Scan for the cell matching the given text and deliver its [X, Y] coordinate at center. 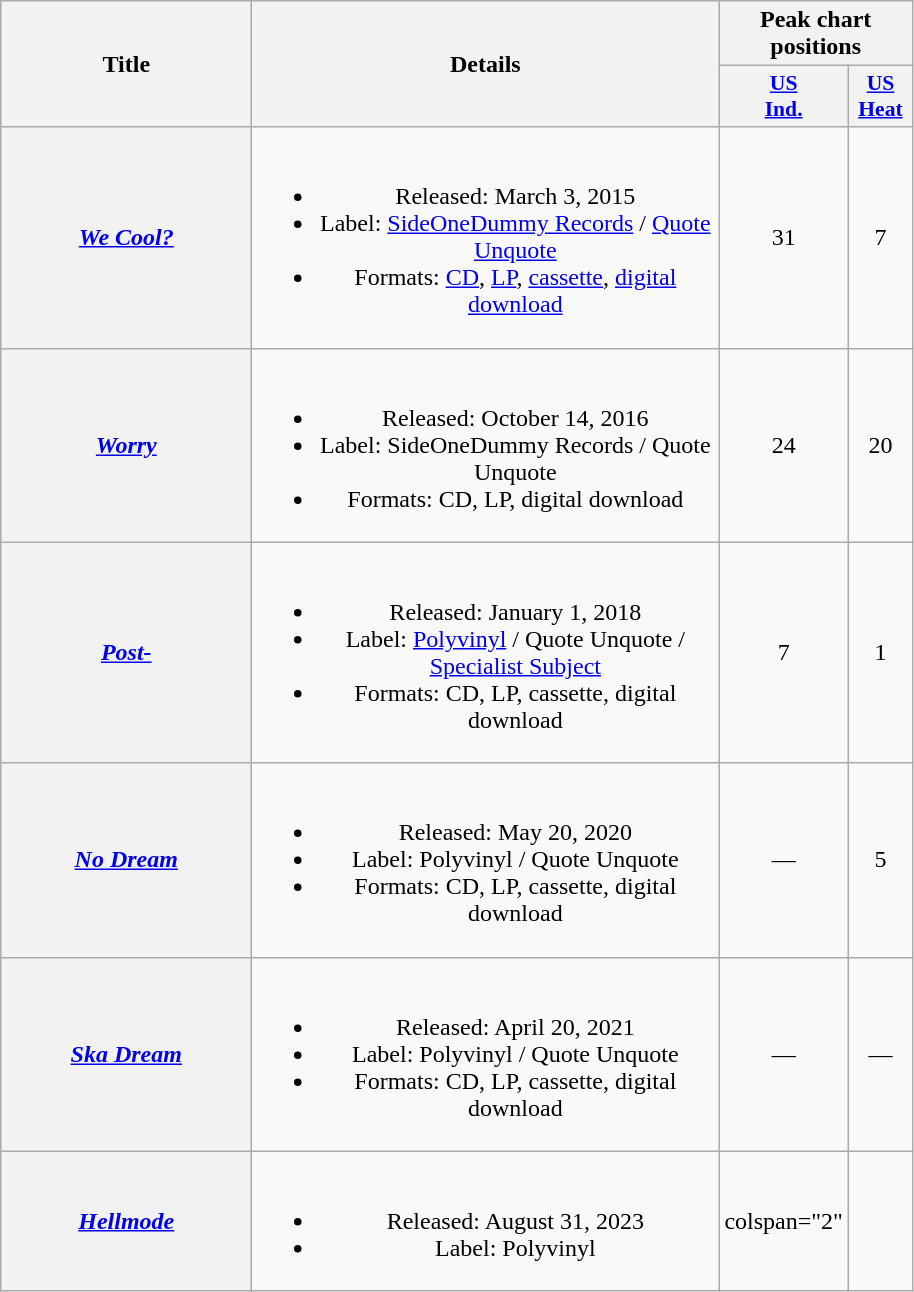
5 [880, 860]
31 [784, 238]
Details [486, 64]
Title [126, 64]
Released: October 14, 2016Label: SideOneDummy Records / Quote UnquoteFormats: CD, LP, digital download [486, 445]
Ska Dream [126, 1054]
Peak chart positions [816, 34]
Post- [126, 652]
Hellmode [126, 1221]
Released: May 20, 2020Label: Polyvinyl / Quote UnquoteFormats: CD, LP, cassette, digital download [486, 860]
USInd. [784, 96]
1 [880, 652]
24 [784, 445]
Released: August 31, 2023Label: Polyvinyl [486, 1221]
Released: March 3, 2015Label: SideOneDummy Records / Quote UnquoteFormats: CD, LP, cassette, digital download [486, 238]
colspan="2" [784, 1221]
Released: April 20, 2021Label: Polyvinyl / Quote UnquoteFormats: CD, LP, cassette, digital download [486, 1054]
Released: January 1, 2018Label: Polyvinyl / Quote Unquote / Specialist SubjectFormats: CD, LP, cassette, digital download [486, 652]
USHeat [880, 96]
Worry [126, 445]
We Cool? [126, 238]
No Dream [126, 860]
20 [880, 445]
